For the text-containing cell, return its midpoint in [x, y] coordinate format. 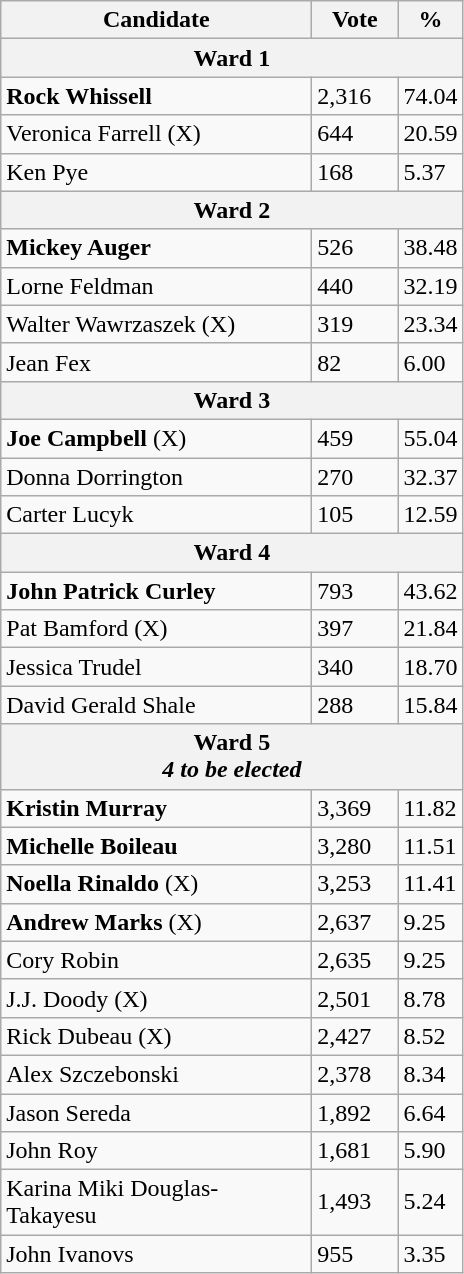
Ward 3 [232, 400]
Joe Campbell (X) [156, 438]
Donna Dorrington [156, 477]
440 [355, 286]
J.J. Doody (X) [156, 998]
Candidate [156, 20]
Michelle Boileau [156, 846]
2,378 [355, 1074]
1,493 [355, 1202]
John Ivanovs [156, 1254]
11.82 [430, 808]
Ward 5 4 to be elected [232, 756]
105 [355, 515]
319 [355, 324]
3,280 [355, 846]
38.48 [430, 248]
20.59 [430, 134]
3,253 [355, 884]
Rock Whissell [156, 96]
David Gerald Shale [156, 705]
5.90 [430, 1151]
955 [355, 1254]
32.19 [430, 286]
% [430, 20]
8.78 [430, 998]
Noella Rinaldo (X) [156, 884]
526 [355, 248]
74.04 [430, 96]
John Patrick Curley [156, 591]
Karina Miki Douglas-Takayesu [156, 1202]
18.70 [430, 667]
397 [355, 629]
Lorne Feldman [156, 286]
John Roy [156, 1151]
21.84 [430, 629]
12.59 [430, 515]
Veronica Farrell (X) [156, 134]
15.84 [430, 705]
Rick Dubeau (X) [156, 1036]
Vote [355, 20]
Carter Lucyk [156, 515]
Ward 2 [232, 210]
Jessica Trudel [156, 667]
Jean Fex [156, 362]
8.34 [430, 1074]
2,501 [355, 998]
Cory Robin [156, 960]
3.35 [430, 1254]
3,369 [355, 808]
Jason Sereda [156, 1113]
2,316 [355, 96]
Kristin Murray [156, 808]
Mickey Auger [156, 248]
Andrew Marks (X) [156, 922]
5.24 [430, 1202]
2,427 [355, 1036]
Ward 4 [232, 553]
11.51 [430, 846]
32.37 [430, 477]
288 [355, 705]
1,681 [355, 1151]
270 [355, 477]
11.41 [430, 884]
23.34 [430, 324]
Alex Szczebonski [156, 1074]
6.64 [430, 1113]
Pat Bamford (X) [156, 629]
168 [355, 172]
6.00 [430, 362]
Ken Pye [156, 172]
8.52 [430, 1036]
2,635 [355, 960]
340 [355, 667]
2,637 [355, 922]
1,892 [355, 1113]
43.62 [430, 591]
459 [355, 438]
5.37 [430, 172]
Ward 1 [232, 58]
644 [355, 134]
82 [355, 362]
Walter Wawrzaszek (X) [156, 324]
793 [355, 591]
55.04 [430, 438]
